Locate the cell with the specified text and output its (X, Y) center coordinate. 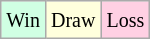
Draw (72, 20)
Loss (126, 20)
Win (24, 20)
